Scan for the cell matching the given text and deliver its [x, y] coordinate at center. 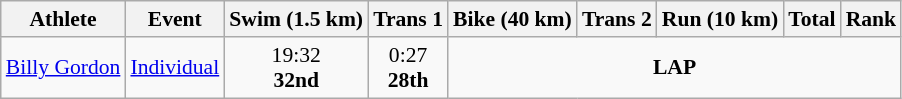
19:3232nd [296, 68]
Trans 1 [408, 19]
Billy Gordon [64, 68]
Bike (40 km) [512, 19]
Individual [174, 68]
LAP [674, 68]
Event [174, 19]
Total [812, 19]
Swim (1.5 km) [296, 19]
Trans 2 [617, 19]
Run (10 km) [720, 19]
Athlete [64, 19]
0:2728th [408, 68]
Rank [872, 19]
